Output the [X, Y] coordinate of the center of the cell containing the given text.  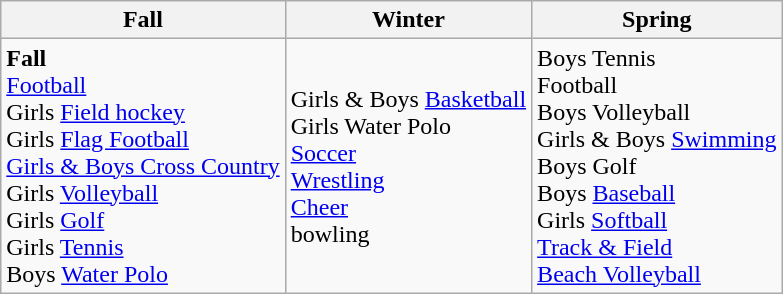
Fall [143, 20]
Winter [408, 20]
FallFootballGirls Field hockeyGirls Flag FootballGirls & Boys Cross CountryGirls VolleyballGirls GolfGirls TennisBoys Water Polo [143, 166]
Spring [657, 20]
Girls & Boys BasketballGirls Water PoloSoccerWrestlingCheerbowling [408, 166]
Boys TennisFootballBoys VolleyballGirls & Boys SwimmingBoys GolfBoys BaseballGirls SoftballTrack & FieldBeach Volleyball [657, 166]
